From the cell containing the given text, extract its center point as [x, y] coordinate. 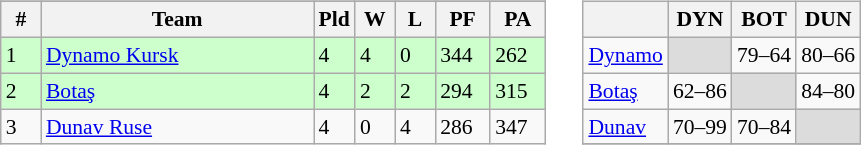
1 [21, 55]
62–86 [700, 91]
DYN [700, 20]
# [21, 20]
DUN [828, 20]
BOT [764, 20]
347 [518, 127]
L [415, 20]
262 [518, 55]
80–66 [828, 55]
Dynamo [625, 55]
315 [518, 91]
3 [21, 127]
70–84 [764, 127]
344 [462, 55]
Pld [334, 20]
Dunav Ruse [178, 127]
70–99 [700, 127]
79–64 [764, 55]
84–80 [828, 91]
Dynamo Kursk [178, 55]
286 [462, 127]
W [375, 20]
PF [462, 20]
294 [462, 91]
Team [178, 20]
PA [518, 20]
Dunav [625, 127]
